Search for the cell housing the specified text and yield its [X, Y] center coordinate. 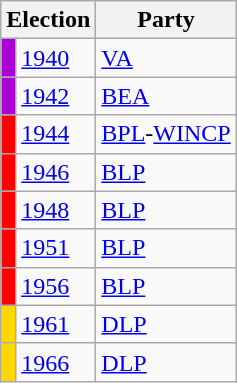
1940 [56, 58]
Election [48, 20]
1944 [56, 134]
1951 [56, 248]
1966 [56, 362]
VA [166, 58]
BPL-WINCP [166, 134]
1948 [56, 210]
1946 [56, 172]
1942 [56, 96]
1961 [56, 324]
Party [166, 20]
BEA [166, 96]
1956 [56, 286]
